Output the (x, y) coordinate of the center of the cell containing the given text.  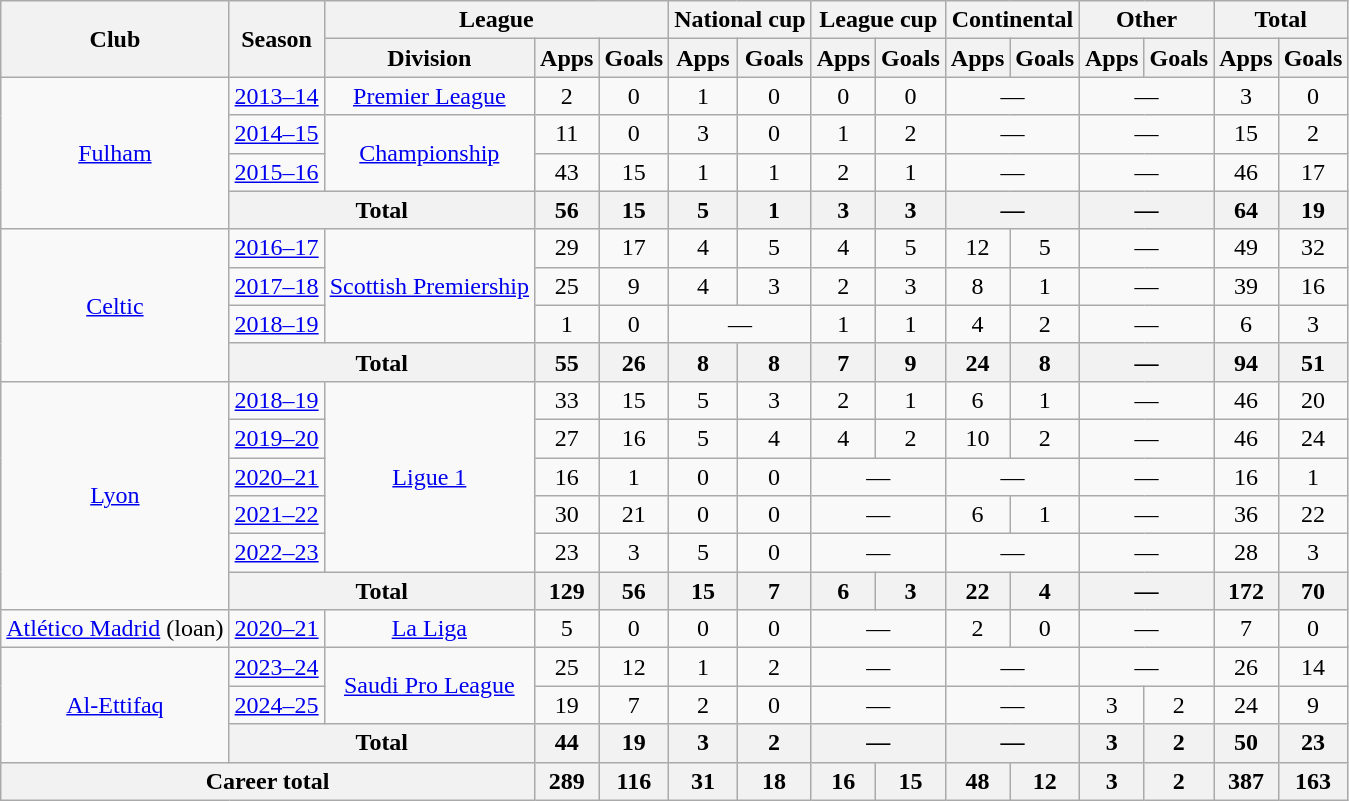
29 (567, 248)
116 (634, 781)
League cup (878, 20)
2024–25 (276, 705)
43 (567, 172)
Ligue 1 (429, 476)
32 (1313, 248)
Club (115, 39)
94 (1246, 362)
2014–15 (276, 134)
30 (567, 515)
39 (1246, 286)
2015–16 (276, 172)
18 (774, 781)
Continental (1012, 20)
Celtic (115, 305)
Other (1147, 20)
36 (1246, 515)
49 (1246, 248)
28 (1246, 553)
2021–22 (276, 515)
50 (1246, 743)
163 (1313, 781)
21 (634, 515)
Atlético Madrid (loan) (115, 629)
55 (567, 362)
11 (567, 134)
31 (703, 781)
20 (1313, 400)
27 (567, 438)
Premier League (429, 96)
48 (977, 781)
14 (1313, 667)
Al-Ettifaq (115, 705)
Championship (429, 153)
10 (977, 438)
64 (1246, 210)
51 (1313, 362)
387 (1246, 781)
2023–24 (276, 667)
National cup (740, 20)
League (496, 20)
2017–18 (276, 286)
Career total (268, 781)
Season (276, 39)
Saudi Pro League (429, 686)
Division (429, 58)
2016–17 (276, 248)
70 (1313, 591)
129 (567, 591)
La Liga (429, 629)
2013–14 (276, 96)
Fulham (115, 153)
289 (567, 781)
44 (567, 743)
2022–23 (276, 553)
Lyon (115, 495)
Scottish Premiership (429, 286)
172 (1246, 591)
2019–20 (276, 438)
33 (567, 400)
